Provide the (x, y) coordinate of the cell's center where the given text is located.  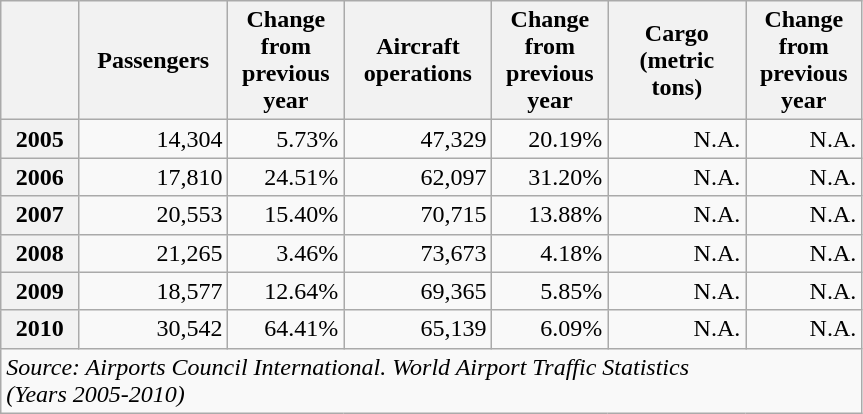
2008 (40, 253)
73,673 (418, 253)
69,365 (418, 291)
Cargo(metric tons) (677, 60)
15.40% (286, 215)
20.19% (550, 139)
65,139 (418, 329)
5.85% (550, 291)
2007 (40, 215)
2006 (40, 177)
21,265 (154, 253)
62,097 (418, 177)
Aircraft operations (418, 60)
17,810 (154, 177)
5.73% (286, 139)
31.20% (550, 177)
4.18% (550, 253)
14,304 (154, 139)
2010 (40, 329)
2009 (40, 291)
3.46% (286, 253)
24.51% (286, 177)
13.88% (550, 215)
64.41% (286, 329)
30,542 (154, 329)
Passengers (154, 60)
6.09% (550, 329)
47,329 (418, 139)
12.64% (286, 291)
20,553 (154, 215)
70,715 (418, 215)
2005 (40, 139)
Source: Airports Council International. World Airport Traffic Statistics(Years 2005-2010) (432, 380)
18,577 (154, 291)
